Extract the (x, y) coordinate from the center of the cell holding the provided text.  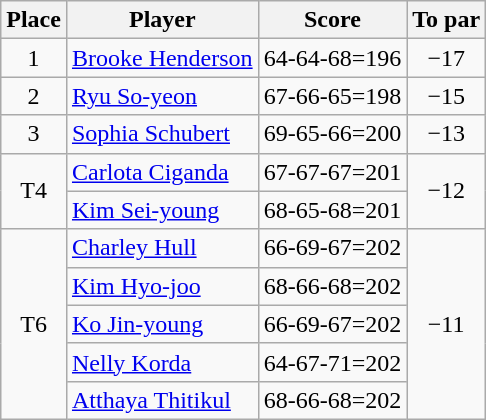
−12 (446, 191)
Player (162, 20)
64-64-68=196 (332, 58)
−13 (446, 134)
2 (34, 96)
Ko Jin-young (162, 324)
Nelly Korda (162, 362)
Score (332, 20)
64-67-71=202 (332, 362)
67-66-65=198 (332, 96)
67-67-67=201 (332, 172)
−15 (446, 96)
T6 (34, 324)
T4 (34, 191)
Kim Sei-young (162, 210)
Sophia Schubert (162, 134)
68-65-68=201 (332, 210)
Kim Hyo-joo (162, 286)
1 (34, 58)
Carlota Ciganda (162, 172)
Atthaya Thitikul (162, 400)
Brooke Henderson (162, 58)
−17 (446, 58)
Charley Hull (162, 248)
Ryu So-yeon (162, 96)
69-65-66=200 (332, 134)
3 (34, 134)
To par (446, 20)
−11 (446, 324)
Place (34, 20)
